Identify which cell holds the provided text, then report its [x, y] central coordinate. 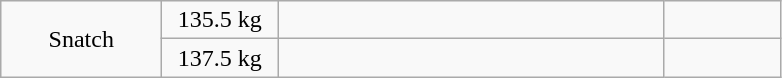
135.5 kg [220, 20]
137.5 kg [220, 58]
Snatch [82, 39]
